From the cell containing the given text, extract its center point as (X, Y) coordinate. 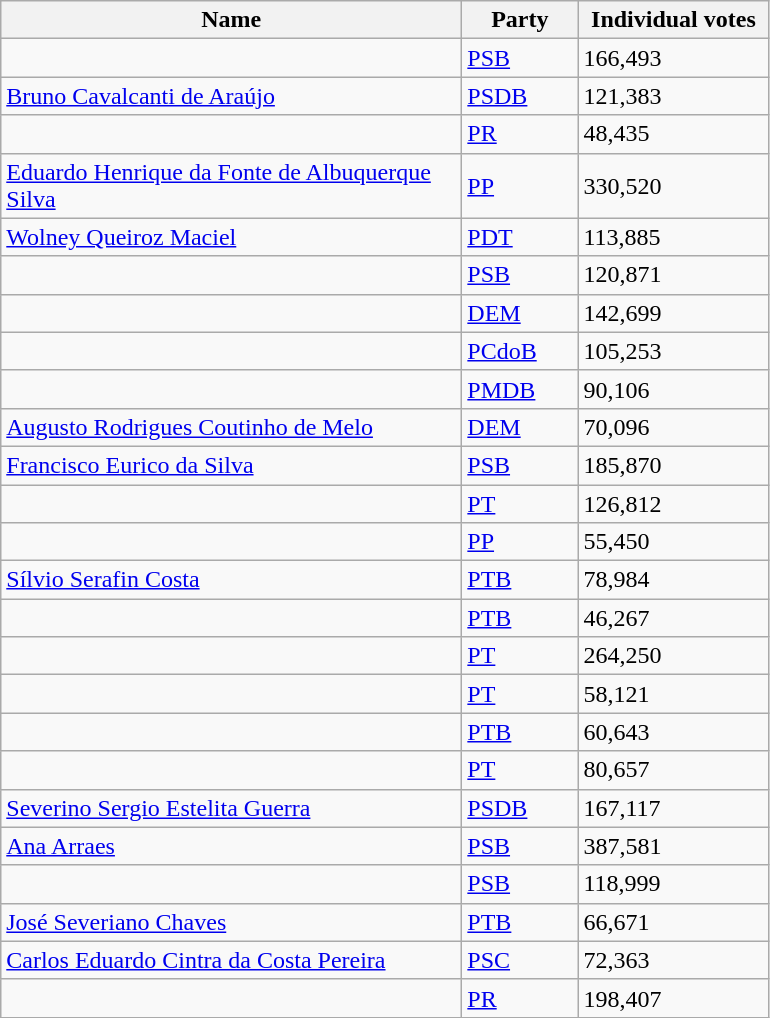
66,671 (674, 922)
José Severiano Chaves (232, 922)
Severino Sergio Estelita Guerra (232, 808)
118,999 (674, 884)
Bruno Cavalcanti de Araújo (232, 96)
166,493 (674, 58)
105,253 (674, 351)
387,581 (674, 846)
121,383 (674, 96)
Individual votes (674, 20)
48,435 (674, 134)
120,871 (674, 275)
Carlos Eduardo Cintra da Costa Pereira (232, 960)
Eduardo Henrique da Fonte de Albuquerque Silva (232, 186)
330,520 (674, 186)
55,450 (674, 542)
113,885 (674, 237)
46,267 (674, 618)
Ana Arraes (232, 846)
167,117 (674, 808)
PSC (520, 960)
70,096 (674, 427)
Sílvio Serafin Costa (232, 580)
Party (520, 20)
Name (232, 20)
PDT (520, 237)
78,984 (674, 580)
Augusto Rodrigues Coutinho de Melo (232, 427)
72,363 (674, 960)
126,812 (674, 503)
58,121 (674, 694)
80,657 (674, 770)
Wolney Queiroz Maciel (232, 237)
PCdoB (520, 351)
264,250 (674, 656)
90,106 (674, 389)
185,870 (674, 465)
142,699 (674, 313)
198,407 (674, 998)
60,643 (674, 732)
PMDB (520, 389)
Francisco Eurico da Silva (232, 465)
